Output the (x, y) coordinate of the center of the cell containing the given text.  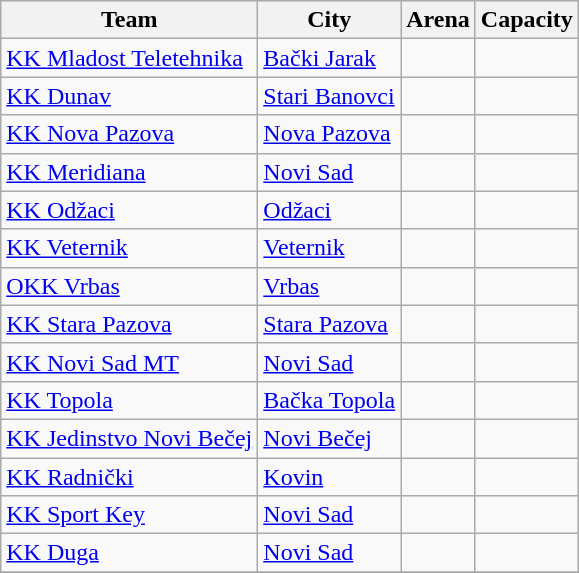
Nova Pazova (330, 134)
Arena (438, 20)
OKK Vrbas (130, 286)
Veternik (330, 248)
KK Stara Pazova (130, 324)
Stara Pazova (330, 324)
Stari Banovci (330, 96)
KK Radnički (130, 477)
Vrbas (330, 286)
KK Dunav (130, 96)
Capacity (526, 20)
KK Novi Sad MT (130, 362)
Odžaci (330, 210)
City (330, 20)
Kovin (330, 477)
KK Mladost Teletehnika (130, 58)
KK Sport Key (130, 515)
KK Nova Pazova (130, 134)
KK Meridiana (130, 172)
Bačka Topola (330, 400)
KK Duga (130, 553)
KK Topola (130, 400)
KK Odžaci (130, 210)
Bački Jarak (330, 58)
KK Jedinstvo Novi Bečej (130, 438)
KK Veternik (130, 248)
Novi Bečej (330, 438)
Team (130, 20)
